Output the [x, y] coordinate of the center of the cell containing the given text.  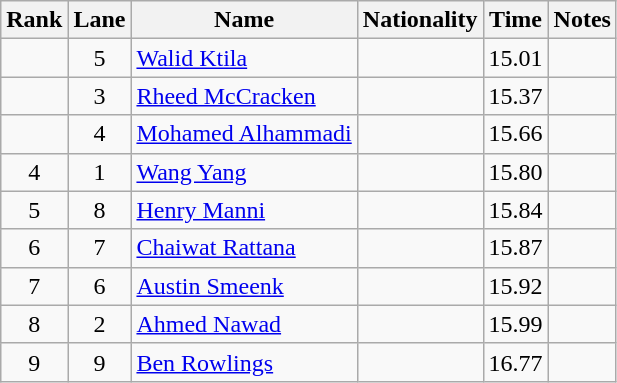
Ahmed Nawad [244, 324]
Mohamed Alhammadi [244, 134]
Nationality [420, 20]
Notes [582, 20]
15.87 [516, 248]
Time [516, 20]
Ben Rowlings [244, 362]
15.99 [516, 324]
Henry Manni [244, 210]
Lane [100, 20]
15.92 [516, 286]
15.84 [516, 210]
3 [100, 96]
Wang Yang [244, 172]
15.01 [516, 58]
Rank [34, 20]
Name [244, 20]
2 [100, 324]
Rheed McCracken [244, 96]
15.66 [516, 134]
1 [100, 172]
15.37 [516, 96]
15.80 [516, 172]
Walid Ktila [244, 58]
Austin Smeenk [244, 286]
Chaiwat Rattana [244, 248]
16.77 [516, 362]
